Find where the given text appears and provide that cell's center as (X, Y) coordinate. 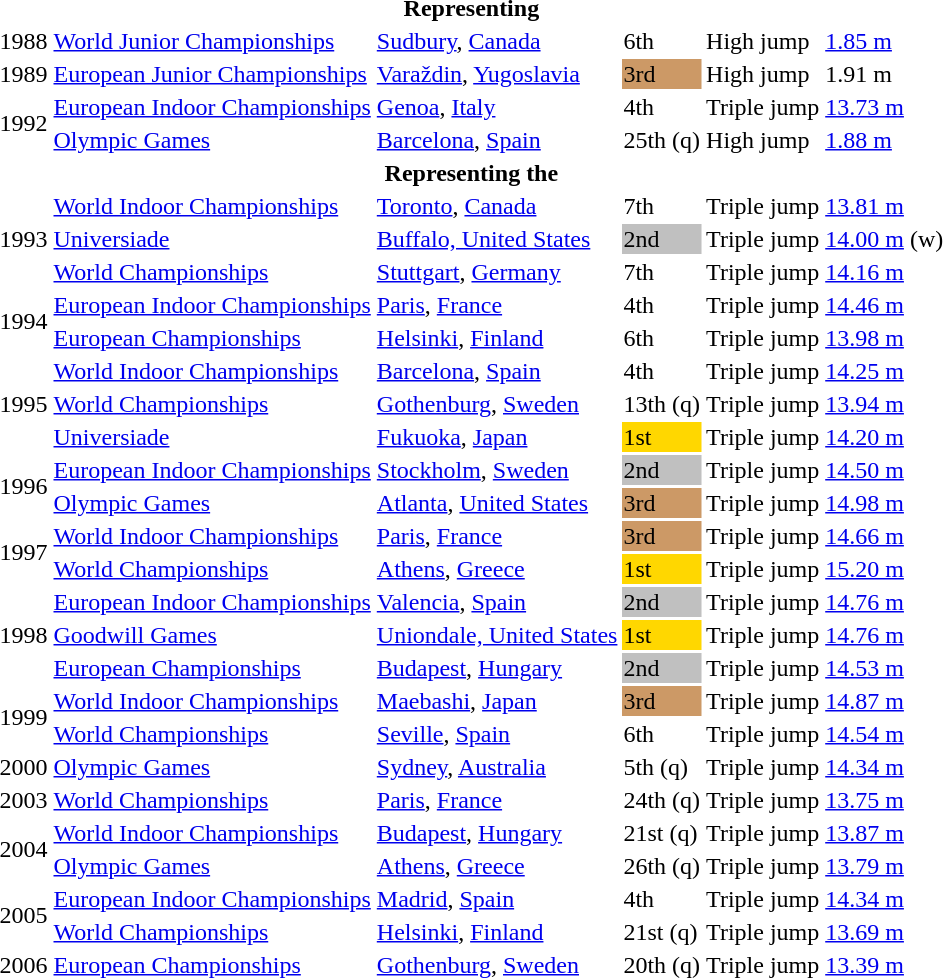
Sydney, Australia (497, 767)
Stockholm, Sweden (497, 470)
26th (q) (662, 866)
European Junior Championships (212, 74)
Stuttgart, Germany (497, 272)
Madrid, Spain (497, 899)
Fukuoka, Japan (497, 437)
Goodwill Games (212, 635)
25th (q) (662, 140)
Atlanta, United States (497, 503)
Gothenburg, Sweden (497, 404)
Maebashi, Japan (497, 701)
Buffalo, United States (497, 239)
Varaždin, Yugoslavia (497, 74)
Sudbury, Canada (497, 41)
Valencia, Spain (497, 602)
13th (q) (662, 404)
Genoa, Italy (497, 107)
Seville, Spain (497, 734)
Uniondale, United States (497, 635)
5th (q) (662, 767)
24th (q) (662, 800)
World Junior Championships (212, 41)
Toronto, Canada (497, 206)
